Detect which cell encompasses the target text, then output its (x, y) center coordinate. 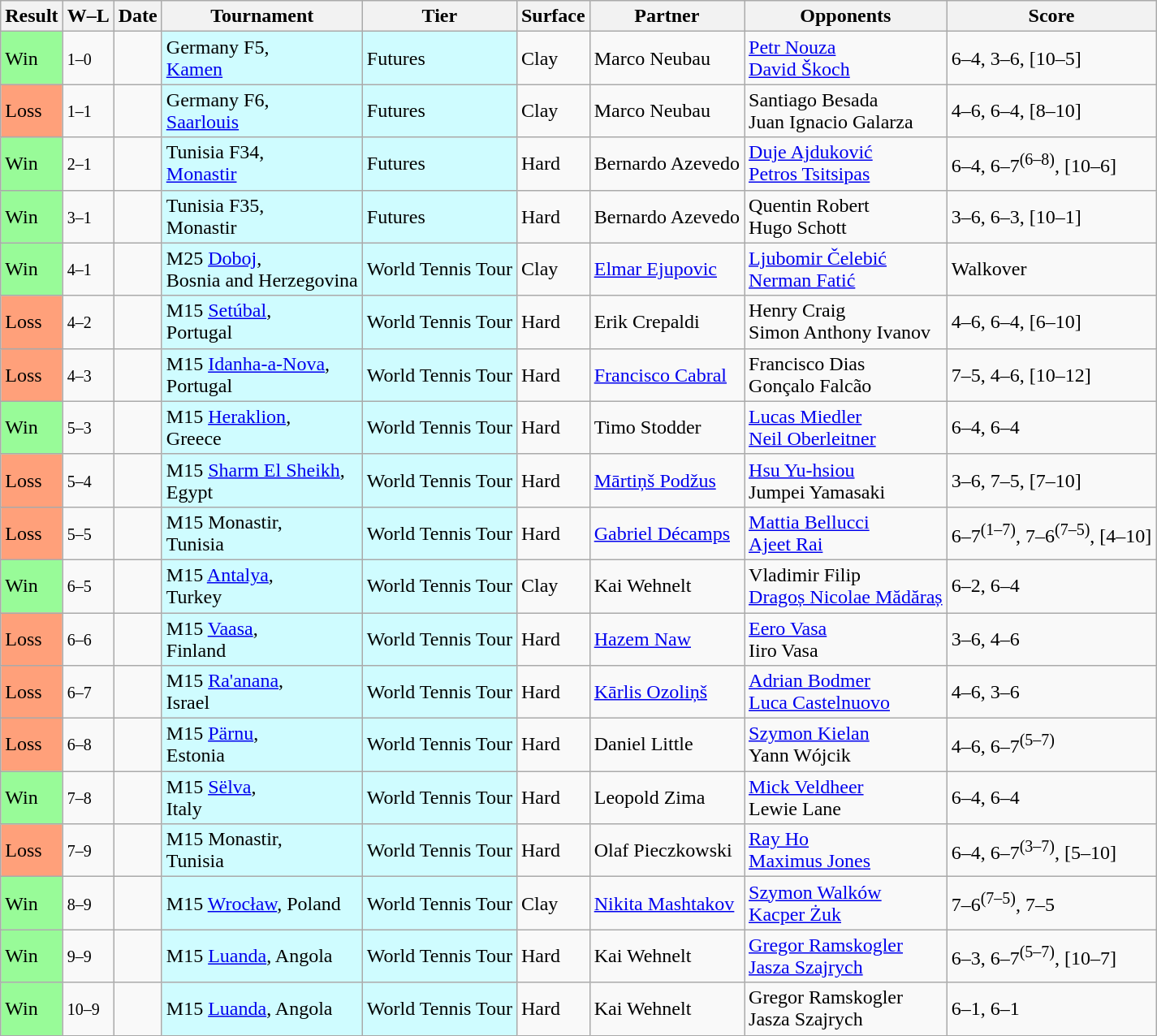
6–2, 6–4 (1051, 586)
Timo Stodder (667, 427)
Ljubomir Čelebić Nerman Fatić (846, 270)
Tunisia F35, Monastir (261, 216)
Walkover (1051, 270)
2–1 (88, 164)
Francisco Cabral (667, 375)
W–L (88, 16)
Szymon Kielan Yann Wójcik (846, 745)
Francisco Dias Gonçalo Falcão (846, 375)
Duje Ajduković Petros Tsitsipas (846, 164)
Adrian Bodmer Luca Castelnuovo (846, 692)
M15 Antalya, Turkey (261, 586)
M15 Vaasa, Finland (261, 638)
Gabriel Décamps (667, 533)
Nikita Mashtakov (667, 903)
Opponents (846, 16)
Hazem Naw (667, 638)
M15 Heraklion, Greece (261, 427)
Mārtiņš Podžus (667, 481)
Ray Ho Maximus Jones (846, 851)
Result (32, 16)
4–2 (88, 322)
6–1, 6–1 (1051, 1008)
Tunisia F34, Monastir (261, 164)
8–9 (88, 903)
M25 Doboj, Bosnia and Herzegovina (261, 270)
4–3 (88, 375)
5–3 (88, 427)
Leopold Zima (667, 797)
M15 Pärnu, Estonia (261, 745)
7–8 (88, 797)
4–6, 6–4, [8–10] (1051, 110)
Olaf Pieczkowski (667, 851)
Vladimir Filip Dragoș Nicolae Mădăraș (846, 586)
Tier (439, 16)
6–4, 6–7(3–7), [5–10] (1051, 851)
6–4, 3–6, [10–5] (1051, 58)
5–5 (88, 533)
Tournament (261, 16)
M15 Idanha-a-Nova, Portugal (261, 375)
10–9 (88, 1008)
M15 Sëlva, Italy (261, 797)
Eero Vasa Iiro Vasa (846, 638)
M15 Wrocław, Poland (261, 903)
6–3, 6–7(5–7), [10–7] (1051, 956)
3–6, 6–3, [10–1] (1051, 216)
Kārlis Ozoliņš (667, 692)
6–5 (88, 586)
Date (138, 16)
Mattia Bellucci Ajeet Rai (846, 533)
1–0 (88, 58)
Score (1051, 16)
Santiago Besada Juan Ignacio Galarza (846, 110)
3–1 (88, 216)
6–4, 6–7(6–8), [10–6] (1051, 164)
Surface (553, 16)
M15 Setúbal, Portugal (261, 322)
M15 Ra'anana, Israel (261, 692)
Szymon Walków Kacper Żuk (846, 903)
4–6, 3–6 (1051, 692)
3–6, 7–5, [7–10] (1051, 481)
5–4 (88, 481)
1–1 (88, 110)
3–6, 4–6 (1051, 638)
4–6, 6–4, [6–10] (1051, 322)
Erik Crepaldi (667, 322)
Hsu Yu-hsiou Jumpei Yamasaki (846, 481)
Lucas Miedler Neil Oberleitner (846, 427)
7–9 (88, 851)
6–7(1–7), 7–6(7–5), [4–10] (1051, 533)
7–6(7–5), 7–5 (1051, 903)
6–6 (88, 638)
Germany F6, Saarlouis (261, 110)
4–6, 6–7(5–7) (1051, 745)
M15 Sharm El Sheikh, Egypt (261, 481)
Partner (667, 16)
Henry Craig Simon Anthony Ivanov (846, 322)
6–8 (88, 745)
4–1 (88, 270)
7–5, 4–6, [10–12] (1051, 375)
Germany F5, Kamen (261, 58)
9–9 (88, 956)
Daniel Little (667, 745)
Petr Nouza David Škoch (846, 58)
Quentin Robert Hugo Schott (846, 216)
6–7 (88, 692)
Mick Veldheer Lewie Lane (846, 797)
Elmar Ejupovic (667, 270)
